Scan for the cell matching the given text and deliver its (x, y) coordinate at center. 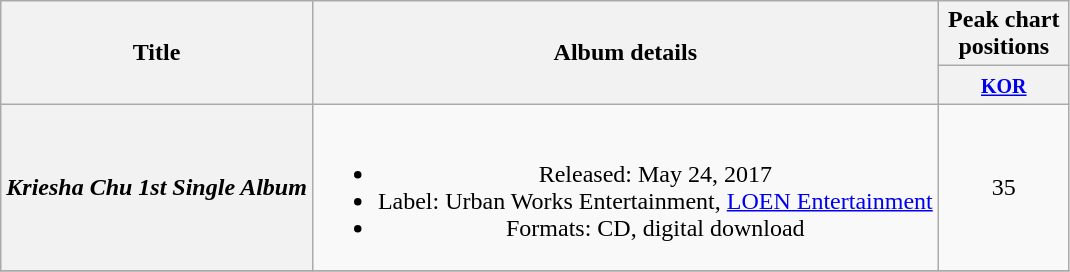
Title (157, 52)
Album details (625, 52)
Peak chart positions (1004, 34)
Released: May 24, 2017Label: Urban Works Entertainment, LOEN EntertainmentFormats: CD, digital download (625, 188)
Kriesha Chu 1st Single Album (157, 188)
KOR (1004, 85)
35 (1004, 188)
